From the cell containing the given text, extract its center point as [x, y] coordinate. 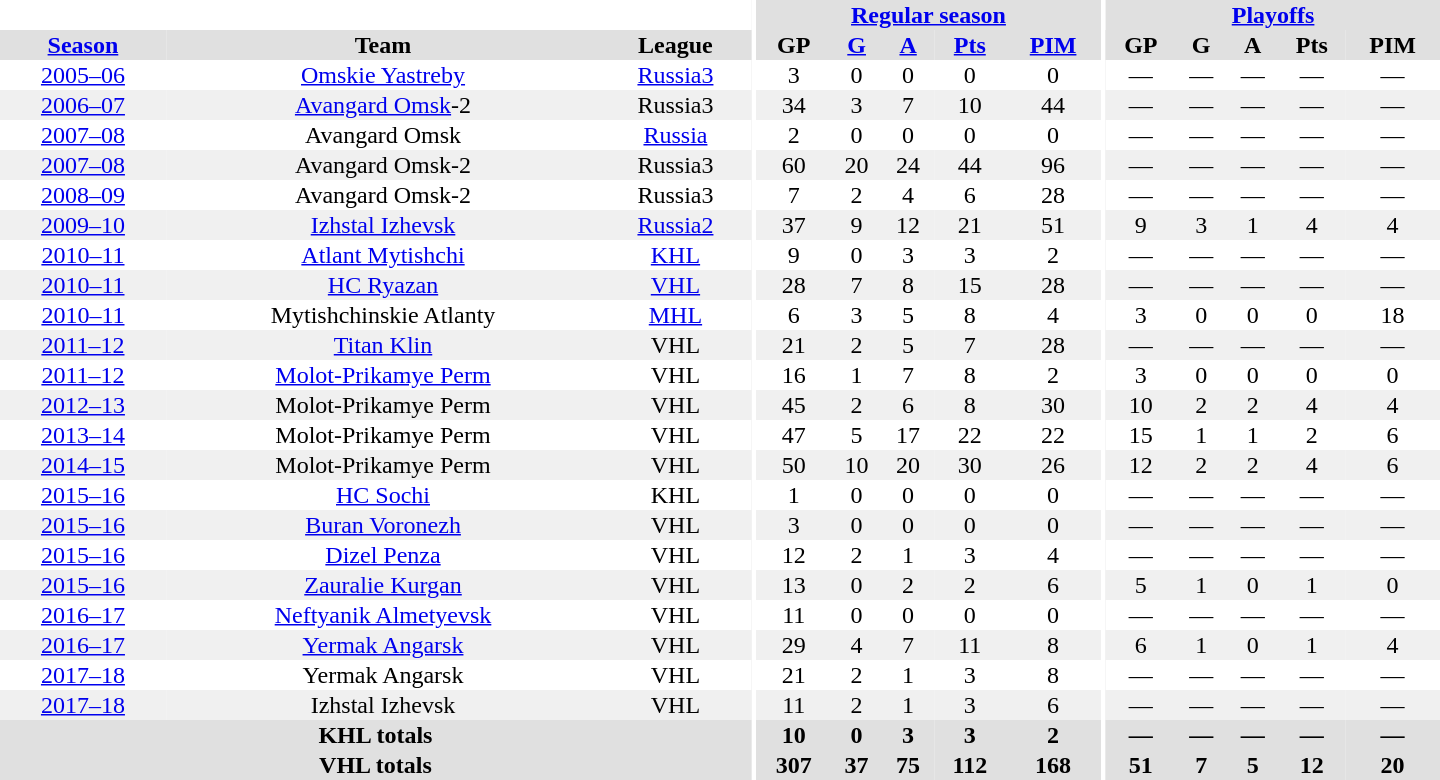
Zauralie Kurgan [383, 585]
2012–13 [83, 405]
Dizel Penza [383, 555]
League [676, 45]
2014–15 [83, 465]
2009–10 [83, 225]
168 [1054, 765]
307 [794, 765]
HC Sochi [383, 495]
34 [794, 105]
17 [908, 435]
47 [794, 435]
2006–07 [83, 105]
KHL totals [376, 735]
Russia2 [676, 225]
Neftyanik Almetyevsk [383, 615]
112 [970, 765]
Omskie Yastreby [383, 75]
Playoffs [1273, 15]
24 [908, 165]
Titan Klin [383, 345]
Season [83, 45]
2008–09 [83, 195]
VHL totals [376, 765]
Team [383, 45]
13 [794, 585]
Atlant Mytishchi [383, 255]
75 [908, 765]
60 [794, 165]
2005–06 [83, 75]
26 [1054, 465]
Avangard Omsk [383, 135]
Mytishchinskie Atlanty [383, 315]
Russia [676, 135]
Regular season [929, 15]
50 [794, 465]
29 [794, 645]
2013–14 [83, 435]
18 [1392, 315]
96 [1054, 165]
16 [794, 375]
HC Ryazan [383, 285]
45 [794, 405]
Buran Voronezh [383, 525]
MHL [676, 315]
